Find where the given text appears and provide that cell's center as [X, Y] coordinate. 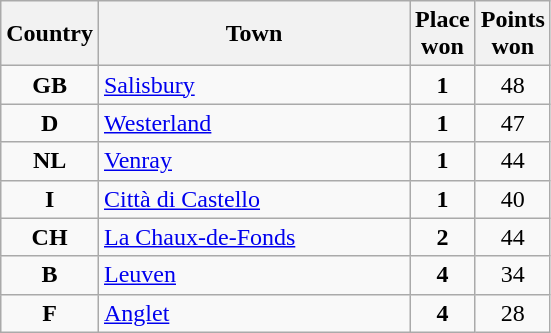
Westerland [254, 123]
Points won [512, 34]
B [50, 275]
F [50, 313]
Country [50, 34]
I [50, 199]
GB [50, 85]
Place won [443, 34]
48 [512, 85]
47 [512, 123]
NL [50, 161]
34 [512, 275]
Town [254, 34]
Anglet [254, 313]
La Chaux-de-Fonds [254, 237]
D [50, 123]
40 [512, 199]
Leuven [254, 275]
28 [512, 313]
Salisbury [254, 85]
2 [443, 237]
Città di Castello [254, 199]
Venray [254, 161]
CH [50, 237]
